Provide the (X, Y) coordinate of the cell's center where the given text is located.  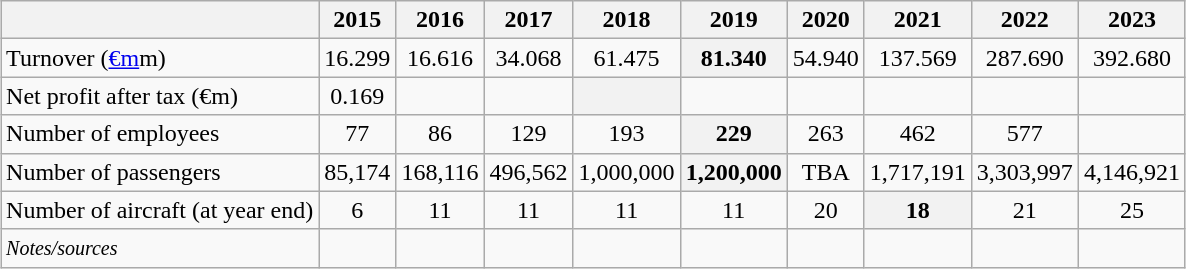
2022 (1024, 20)
Turnover (€mm) (160, 58)
16.299 (358, 58)
0.169 (358, 96)
Net profit after tax (€m) (160, 96)
6 (358, 210)
287.690 (1024, 58)
168,116 (440, 172)
77 (358, 134)
86 (440, 134)
34.068 (528, 58)
25 (1132, 210)
2015 (358, 20)
4,146,921 (1132, 172)
Notes/sources (160, 248)
3,303,997 (1024, 172)
1,717,191 (918, 172)
Number of passengers (160, 172)
54.940 (826, 58)
1,000,000 (626, 172)
577 (1024, 134)
TBA (826, 172)
Number of employees (160, 134)
2020 (826, 20)
21 (1024, 210)
16.616 (440, 58)
20 (826, 210)
2018 (626, 20)
129 (528, 134)
137.569 (918, 58)
462 (918, 134)
263 (826, 134)
Number of aircraft (at year end) (160, 210)
2019 (734, 20)
18 (918, 210)
85,174 (358, 172)
61.475 (626, 58)
193 (626, 134)
2017 (528, 20)
81.340 (734, 58)
1,200,000 (734, 172)
392.680 (1132, 58)
496,562 (528, 172)
2023 (1132, 20)
2016 (440, 20)
229 (734, 134)
2021 (918, 20)
